Identify which cell holds the provided text, then report its (X, Y) central coordinate. 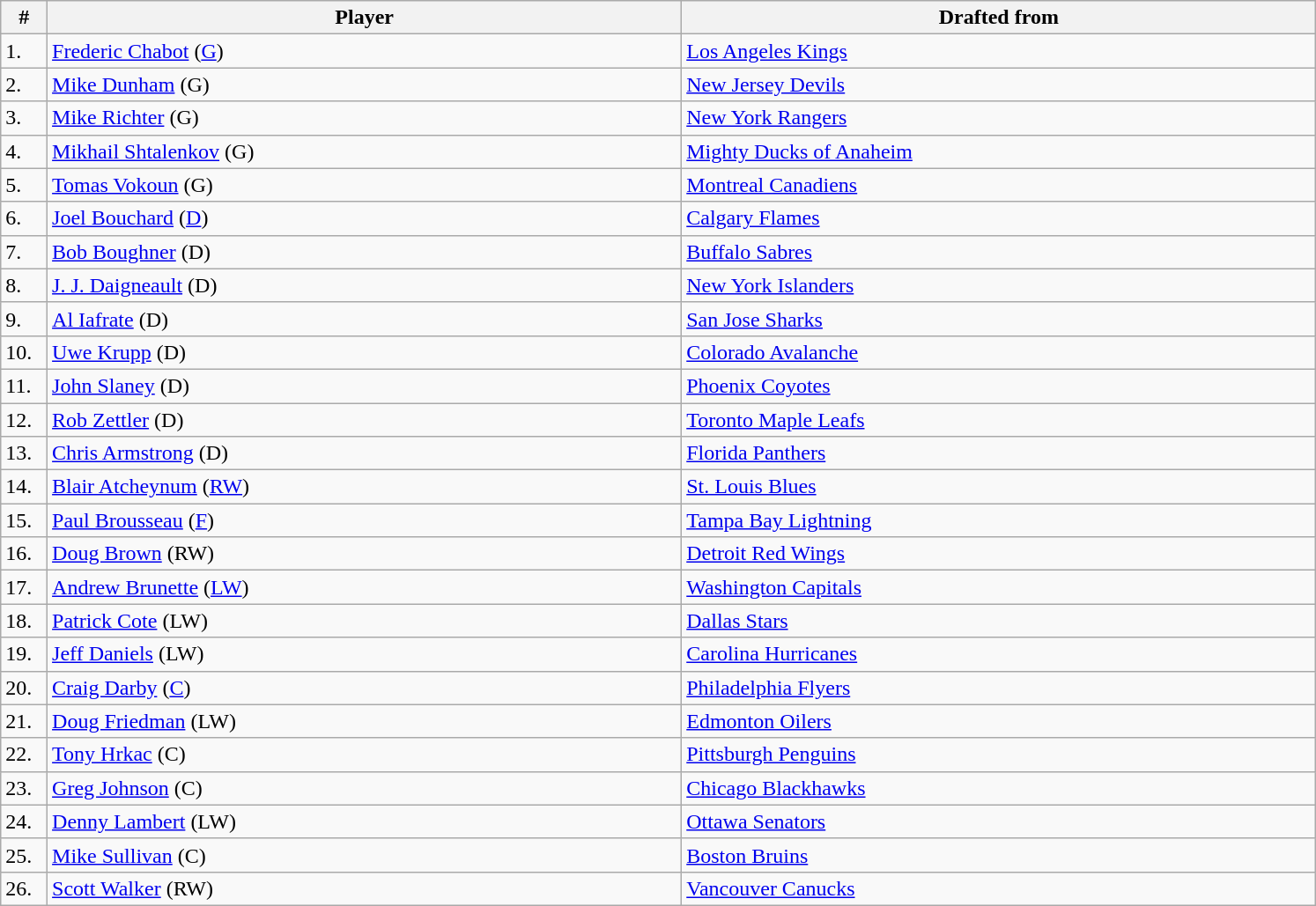
Bob Boughner (D) (365, 252)
Player (365, 18)
7. (25, 252)
Jeff Daniels (LW) (365, 654)
19. (25, 654)
Doug Friedman (LW) (365, 721)
Mike Sullivan (C) (365, 855)
5. (25, 185)
24. (25, 821)
23. (25, 788)
25. (25, 855)
Blair Atcheynum (RW) (365, 487)
8. (25, 285)
Paul Brousseau (F) (365, 520)
Greg Johnson (C) (365, 788)
Rob Zettler (D) (365, 420)
Scott Walker (RW) (365, 888)
Toronto Maple Leafs (999, 420)
Edmonton Oilers (999, 721)
Doug Brown (RW) (365, 554)
Los Angeles Kings (999, 51)
11. (25, 386)
16. (25, 554)
Craig Darby (C) (365, 688)
Ottawa Senators (999, 821)
Pittsburgh Penguins (999, 755)
Mighty Ducks of Anaheim (999, 151)
Tony Hrkac (C) (365, 755)
18. (25, 621)
6. (25, 218)
10. (25, 352)
9. (25, 319)
Dallas Stars (999, 621)
20. (25, 688)
New York Rangers (999, 118)
15. (25, 520)
Denny Lambert (LW) (365, 821)
26. (25, 888)
13. (25, 453)
New Jersey Devils (999, 85)
21. (25, 721)
Andrew Brunette (LW) (365, 587)
12. (25, 420)
Buffalo Sabres (999, 252)
Tomas Vokoun (G) (365, 185)
1. (25, 51)
New York Islanders (999, 285)
Joel Bouchard (D) (365, 218)
St. Louis Blues (999, 487)
Detroit Red Wings (999, 554)
Uwe Krupp (D) (365, 352)
Florida Panthers (999, 453)
Patrick Cote (LW) (365, 621)
Chris Armstrong (D) (365, 453)
Frederic Chabot (G) (365, 51)
4. (25, 151)
Tampa Bay Lightning (999, 520)
3. (25, 118)
San Jose Sharks (999, 319)
Vancouver Canucks (999, 888)
17. (25, 587)
Mike Dunham (G) (365, 85)
Carolina Hurricanes (999, 654)
Al Iafrate (D) (365, 319)
Calgary Flames (999, 218)
Washington Capitals (999, 587)
Chicago Blackhawks (999, 788)
Philadelphia Flyers (999, 688)
22. (25, 755)
Mike Richter (G) (365, 118)
J. J. Daigneault (D) (365, 285)
2. (25, 85)
Colorado Avalanche (999, 352)
14. (25, 487)
# (25, 18)
Mikhail Shtalenkov (G) (365, 151)
Drafted from (999, 18)
Boston Bruins (999, 855)
John Slaney (D) (365, 386)
Phoenix Coyotes (999, 386)
Montreal Canadiens (999, 185)
